Output the [X, Y] coordinate of the center of the cell containing the given text.  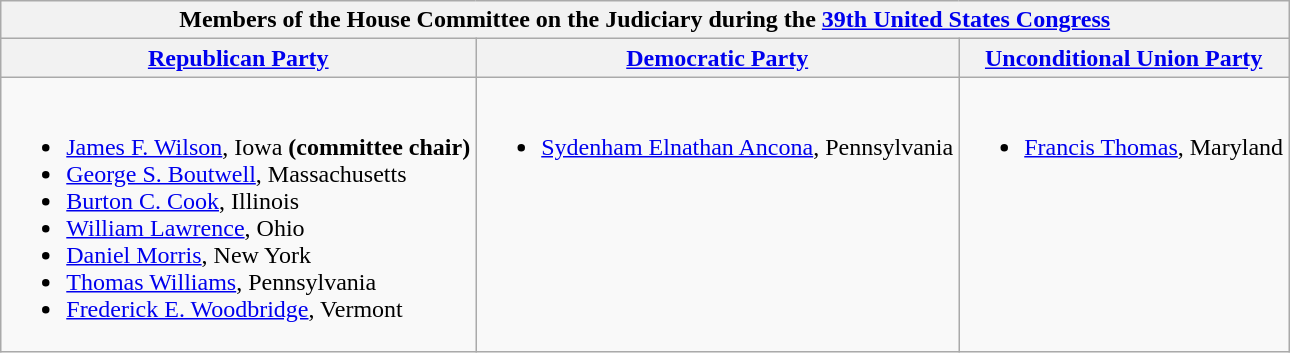
Democratic Party [718, 58]
Sydenham Elnathan Ancona, Pennsylvania [718, 214]
Unconditional Union Party [1124, 58]
Republican Party [238, 58]
Francis Thomas, Maryland [1124, 214]
Members of the House Committee on the Judiciary during the 39th United States Congress [645, 20]
